Pinpoint the cell where the given text exists, returning its (x, y) midpoint coordinate. 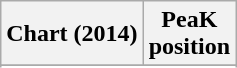
PeaKposition (189, 34)
Chart (2014) (72, 34)
